Extract the [x, y] coordinate from the center of the cell holding the provided text.  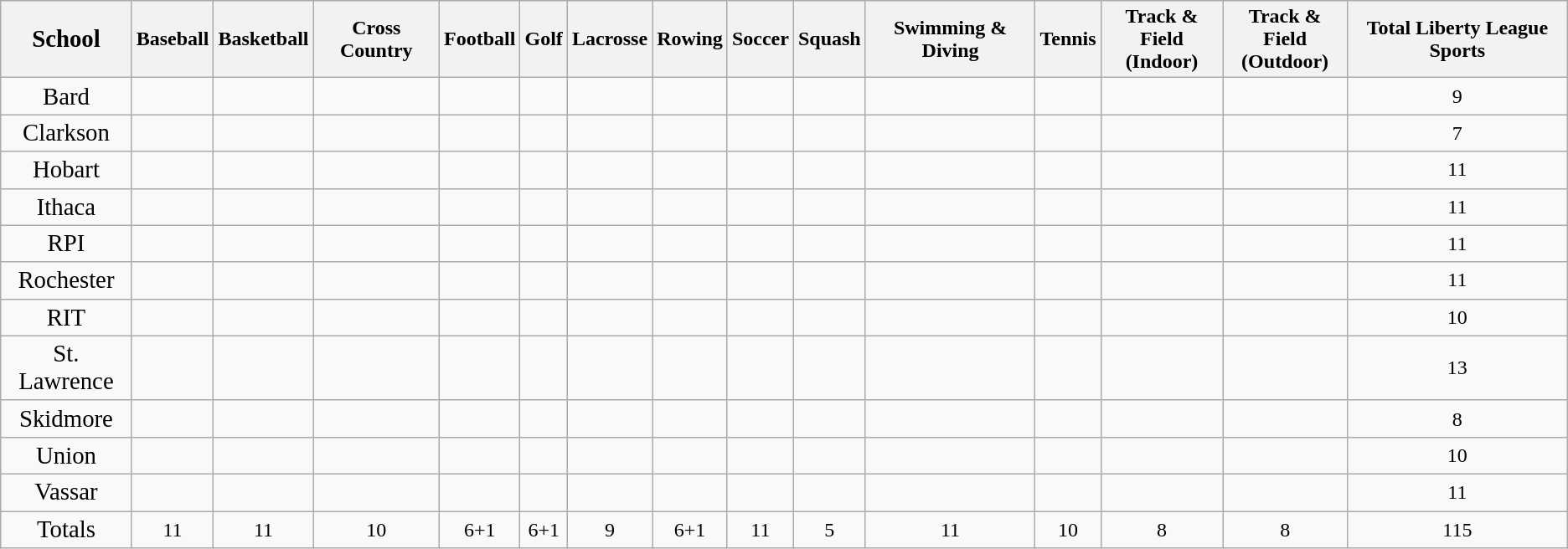
Squash [829, 39]
Totals [66, 529]
Vassar [66, 492]
Rowing [690, 39]
Tennis [1068, 39]
Cross Country [377, 39]
School [66, 39]
Track & Field(Outdoor) [1285, 39]
Basketball [263, 39]
Lacrosse [610, 39]
Swimming & Diving [950, 39]
RPI [66, 244]
Golf [544, 39]
Skidmore [66, 418]
Union [66, 455]
St. Lawrence [66, 368]
13 [1457, 368]
Clarkson [66, 133]
Bard [66, 96]
Hobart [66, 170]
Track & Field(Indoor) [1162, 39]
Baseball [173, 39]
Ithaca [66, 207]
RIT [66, 317]
Rochester [66, 280]
5 [829, 529]
115 [1457, 529]
Total Liberty League Sports [1457, 39]
7 [1457, 133]
Football [480, 39]
Soccer [761, 39]
